From the cell containing the given text, extract its center point as [X, Y] coordinate. 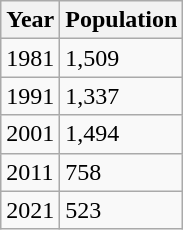
523 [122, 210]
1991 [30, 96]
1,337 [122, 96]
1,509 [122, 58]
2021 [30, 210]
1981 [30, 58]
1,494 [122, 134]
2011 [30, 172]
2001 [30, 134]
Population [122, 20]
Year [30, 20]
758 [122, 172]
